For the text-containing cell, return its midpoint in [X, Y] coordinate format. 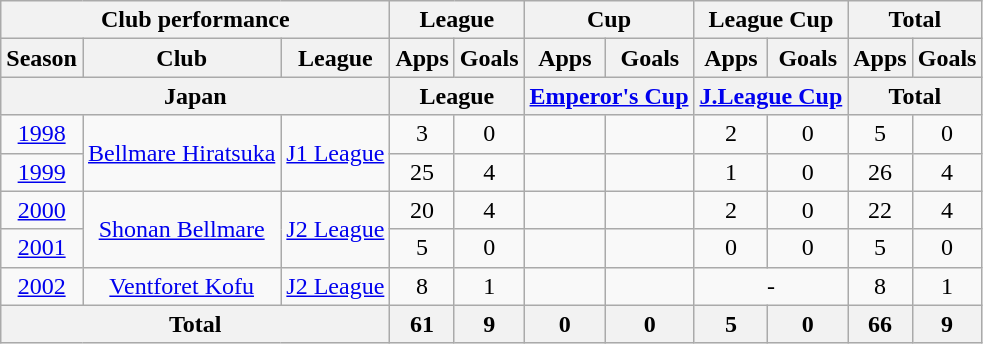
J1 League [336, 153]
20 [422, 210]
1999 [42, 172]
2000 [42, 210]
Emperor's Cup [609, 96]
Ventforet Kofu [181, 286]
Bellmare Hiratsuka [181, 153]
League Cup [771, 20]
2002 [42, 286]
1998 [42, 134]
Club performance [196, 20]
Shonan Bellmare [181, 229]
22 [880, 210]
2001 [42, 248]
Season [42, 58]
Club [181, 58]
3 [422, 134]
61 [422, 324]
Japan [196, 96]
Cup [609, 20]
26 [880, 172]
- [771, 286]
25 [422, 172]
66 [880, 324]
J.League Cup [771, 96]
